Identify which cell holds the provided text, then report its [X, Y] central coordinate. 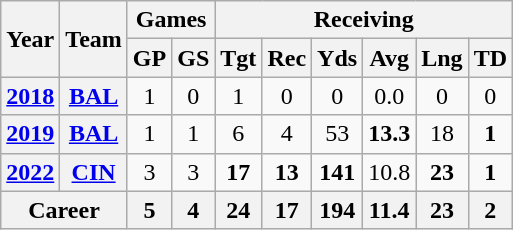
13.3 [390, 134]
Receiving [364, 20]
13 [287, 172]
2022 [30, 172]
Year [30, 39]
11.4 [390, 210]
Avg [390, 58]
Tgt [238, 58]
10.8 [390, 172]
2019 [30, 134]
141 [338, 172]
18 [442, 134]
GP [149, 58]
GS [194, 58]
Career [64, 210]
0.0 [390, 96]
2 [490, 210]
Games [170, 20]
53 [338, 134]
6 [238, 134]
Team [94, 39]
2018 [30, 96]
Lng [442, 58]
CIN [94, 172]
5 [149, 210]
194 [338, 210]
Rec [287, 58]
Yds [338, 58]
TD [490, 58]
24 [238, 210]
